Extract the [x, y] coordinate from the center of the cell holding the provided text.  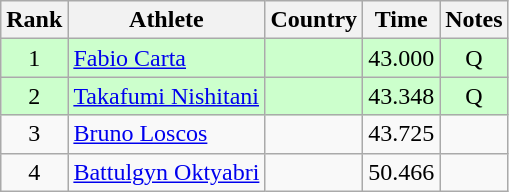
43.348 [402, 96]
50.466 [402, 172]
43.725 [402, 134]
Athlete [166, 20]
2 [34, 96]
Fabio Carta [166, 58]
1 [34, 58]
Country [314, 20]
Rank [34, 20]
Notes [474, 20]
3 [34, 134]
4 [34, 172]
Time [402, 20]
43.000 [402, 58]
Bruno Loscos [166, 134]
Battulgyn Oktyabri [166, 172]
Takafumi Nishitani [166, 96]
